From the cell containing the given text, extract its center point as [X, Y] coordinate. 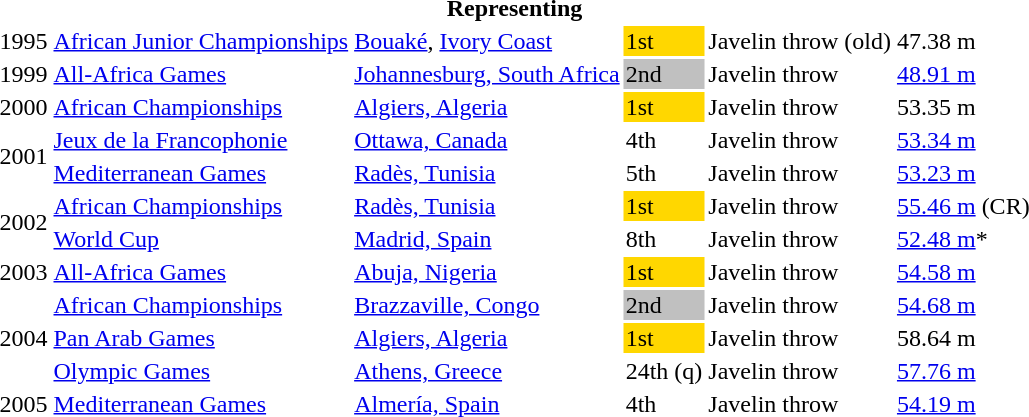
Madrid, Spain [488, 239]
Jeux de la Francophonie [201, 140]
8th [664, 239]
Pan Arab Games [201, 338]
4th [664, 140]
Olympic Games [201, 371]
Bouaké, Ivory Coast [488, 41]
Athens, Greece [488, 371]
African Junior Championships [201, 41]
Mediterranean Games [201, 173]
World Cup [201, 239]
Javelin throw (old) [800, 41]
Johannesburg, South Africa [488, 74]
5th [664, 173]
Abuja, Nigeria [488, 272]
Ottawa, Canada [488, 140]
24th (q) [664, 371]
Brazzaville, Congo [488, 305]
